Identify which cell holds the provided text, then report its (X, Y) central coordinate. 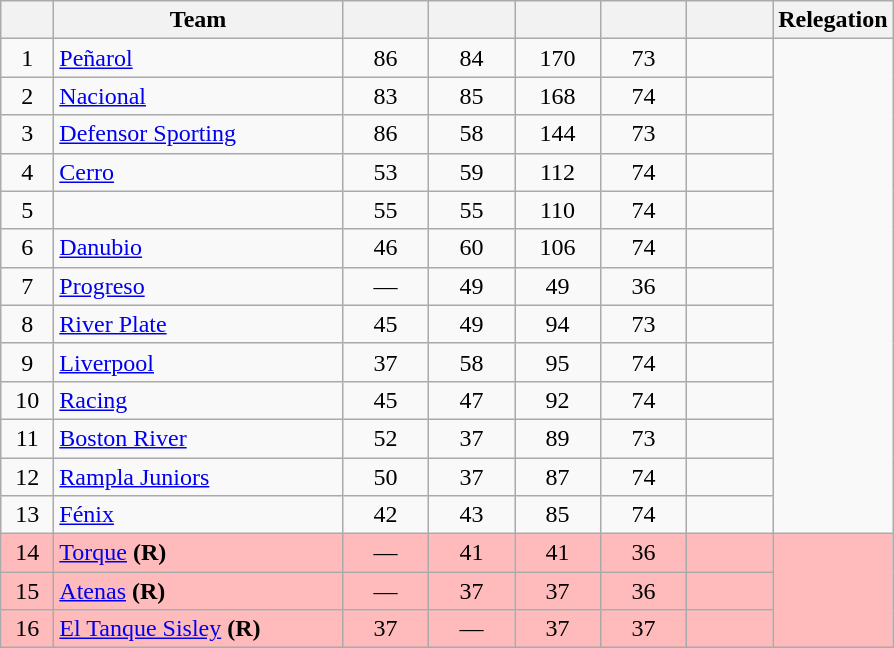
14 (28, 553)
Rampla Juniors (198, 477)
13 (28, 515)
95 (557, 362)
42 (385, 515)
5 (28, 210)
Liverpool (198, 362)
53 (385, 172)
Racing (198, 400)
Nacional (198, 96)
170 (557, 58)
60 (471, 248)
15 (28, 591)
River Plate (198, 324)
87 (557, 477)
9 (28, 362)
10 (28, 400)
Cerro (198, 172)
Defensor Sporting (198, 134)
Atenas (R) (198, 591)
89 (557, 438)
2 (28, 96)
106 (557, 248)
3 (28, 134)
112 (557, 172)
12 (28, 477)
59 (471, 172)
Peñarol (198, 58)
46 (385, 248)
4 (28, 172)
83 (385, 96)
7 (28, 286)
144 (557, 134)
84 (471, 58)
Progreso (198, 286)
Fénix (198, 515)
94 (557, 324)
110 (557, 210)
47 (471, 400)
52 (385, 438)
16 (28, 629)
Team (198, 20)
92 (557, 400)
50 (385, 477)
11 (28, 438)
Torque (R) (198, 553)
168 (557, 96)
El Tanque Sisley (R) (198, 629)
6 (28, 248)
Boston River (198, 438)
Danubio (198, 248)
8 (28, 324)
43 (471, 515)
Relegation (833, 20)
1 (28, 58)
